Find where the given text appears and provide that cell's center as (X, Y) coordinate. 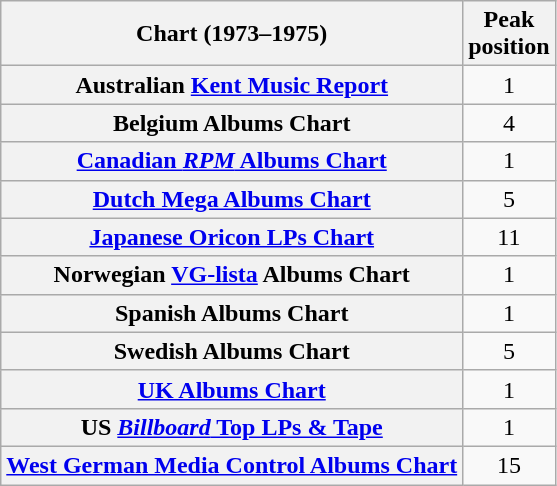
Spanish Albums Chart (232, 313)
Chart (1973–1975) (232, 34)
US Billboard Top LPs & Tape (232, 427)
11 (509, 237)
Belgium Albums Chart (232, 123)
Japanese Oricon LPs Chart (232, 237)
Australian Kent Music Report (232, 85)
Peakposition (509, 34)
Dutch Mega Albums Chart (232, 199)
West German Media Control Albums Chart (232, 465)
Norwegian VG-lista Albums Chart (232, 275)
4 (509, 123)
15 (509, 465)
UK Albums Chart (232, 389)
Canadian RPM Albums Chart (232, 161)
Swedish Albums Chart (232, 351)
